Detect which cell encompasses the target text, then output its (X, Y) center coordinate. 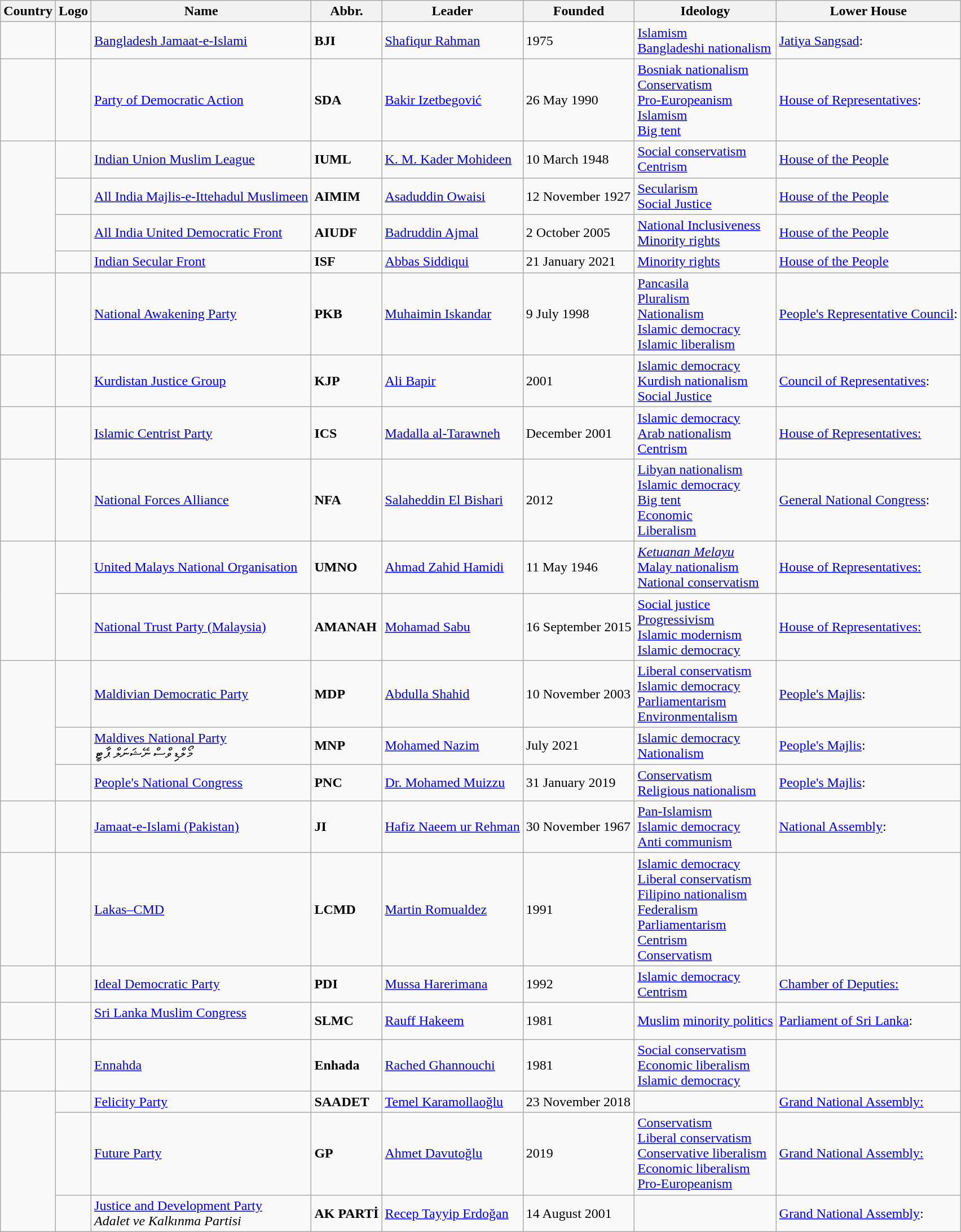
Minority rights (705, 262)
LCMD (346, 909)
PDI (346, 984)
Lakas–CMD (201, 909)
14 August 2001 (579, 1213)
Maldivian Democratic Party (201, 694)
AIUDF (346, 232)
MDP (346, 694)
Jatiya Sangsad: (869, 41)
1991 (579, 909)
Indian Union Muslim League (201, 159)
July 2021 (579, 746)
IslamismBangladeshi nationalism (705, 41)
Council of Representatives: (869, 381)
National InclusivenessMinority rights (705, 232)
Justice and Development PartyAdalet ve Kalkınma Partisi (201, 1213)
KJP (346, 381)
United Malays National Organisation (201, 567)
Name (201, 11)
K. M. Kader Mohideen (452, 159)
2019 (579, 1154)
Bakir Izetbegović (452, 100)
Islamic democracyKurdish nationalismSocial Justice (705, 381)
2001 (579, 381)
General National Congress: (869, 500)
National Forces Alliance (201, 500)
11 May 1946 (579, 567)
December 2001 (579, 433)
Muslim minority politics (705, 1021)
16 September 2015 (579, 627)
Islamic Centrist Party (201, 433)
Jamaat-e-Islami (Pakistan) (201, 827)
Social conservatismEconomic liberalismIslamic democracy (705, 1065)
Madalla al-Tarawneh (452, 433)
ISF (346, 262)
Ali Bapir (452, 381)
1975 (579, 41)
Muhaimin Iskandar (452, 314)
Sri Lanka Muslim Congress (201, 1021)
Shafiqur Rahman (452, 41)
Maldives National Partyމޯލްޑިވްސް ނޭޝަނަލް ޕާޓީ (201, 746)
Ahmet Davutoğlu (452, 1154)
Mohamad Sabu (452, 627)
SecularismSocial Justice (705, 196)
Ketuanan MelayuMalay nationalismNational conservatism (705, 567)
Rauff Hakeem (452, 1021)
Recep Tayyip Erdoğan (452, 1213)
MNP (346, 746)
AK PARTİ (346, 1213)
Kurdistan Justice Group (201, 381)
PNC (346, 783)
People's Representative Council: (869, 314)
2 October 2005 (579, 232)
9 July 1998 (579, 314)
Lower House (869, 11)
NFA (346, 500)
JI (346, 827)
Bangladesh Jamaat-e-Islami (201, 41)
Party of Democratic Action (201, 100)
Leader (452, 11)
BJI (346, 41)
Islamic democracyArab nationalismCentrism (705, 433)
Pan-IslamismIslamic democracyAnti communism (705, 827)
Logo (73, 11)
Rached Ghannouchi (452, 1065)
National Awakening Party (201, 314)
National Assembly: (869, 827)
Badruddin Ajmal (452, 232)
Asaduddin Owaisi (452, 196)
UMNO (346, 567)
Mussa Harerimana (452, 984)
Country (28, 11)
SDA (346, 100)
Temel Karamollaoğlu (452, 1102)
National Trust Party (Malaysia) (201, 627)
GP (346, 1154)
Salaheddin El Bishari (452, 500)
AIMIM (346, 196)
IUML (346, 159)
Liberal conservatismIslamic democracyParliamentarismEnvironmentalism (705, 694)
SLMC (346, 1021)
ICS (346, 433)
All India United Democratic Front (201, 232)
Future Party (201, 1154)
Felicity Party (201, 1102)
Social conservatismCentrism (705, 159)
Founded (579, 11)
12 November 1927 (579, 196)
All India Majlis-e-Ittehadul Muslimeen (201, 196)
26 May 1990 (579, 100)
AMANAH (346, 627)
10 November 2003 (579, 694)
Bosniak nationalismConservatismPro-EuropeanismIslamismBig tent (705, 100)
Islamic democracyLiberal conservatismFilipino nationalismFederalismParliamentarismCentrismConservatism (705, 909)
ConservatismLiberal conservatismConservative liberalismEconomic liberalismPro-Europeanism (705, 1154)
2012 (579, 500)
Hafiz Naeem ur Rehman (452, 827)
Indian Secular Front (201, 262)
Enhada (346, 1065)
ConservatismReligious nationalism (705, 783)
Islamic democracyNationalism (705, 746)
People's National Congress (201, 783)
Chamber of Deputies: (869, 984)
Abbr. (346, 11)
Islamic democracyCentrism (705, 984)
PKB (346, 314)
SAADET (346, 1102)
1992 (579, 984)
30 November 1967 (579, 827)
Ideology (705, 11)
Dr. Mohamed Muizzu (452, 783)
Mohamed Nazim (452, 746)
23 November 2018 (579, 1102)
Abbas Siddiqui (452, 262)
Martin Romualdez (452, 909)
PancasilaPluralismNationalismIslamic democracyIslamic liberalism (705, 314)
Libyan nationalismIslamic democracyBig tentEconomicLiberalism (705, 500)
Social justiceProgressivismIslamic modernismIslamic democracy (705, 627)
Ideal Democratic Party (201, 984)
Ahmad Zahid Hamidi (452, 567)
31 January 2019 (579, 783)
Ennahda (201, 1065)
Abdulla Shahid (452, 694)
10 March 1948 (579, 159)
21 January 2021 (579, 262)
Parliament of Sri Lanka: (869, 1021)
